For the text-containing cell, return its midpoint in [X, Y] coordinate format. 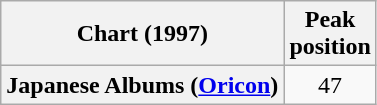
Chart (1997) [142, 34]
Japanese Albums (Oricon) [142, 85]
47 [330, 85]
Peakposition [330, 34]
